Determine the [x, y] coordinate at the center of the cell enclosing the given text.  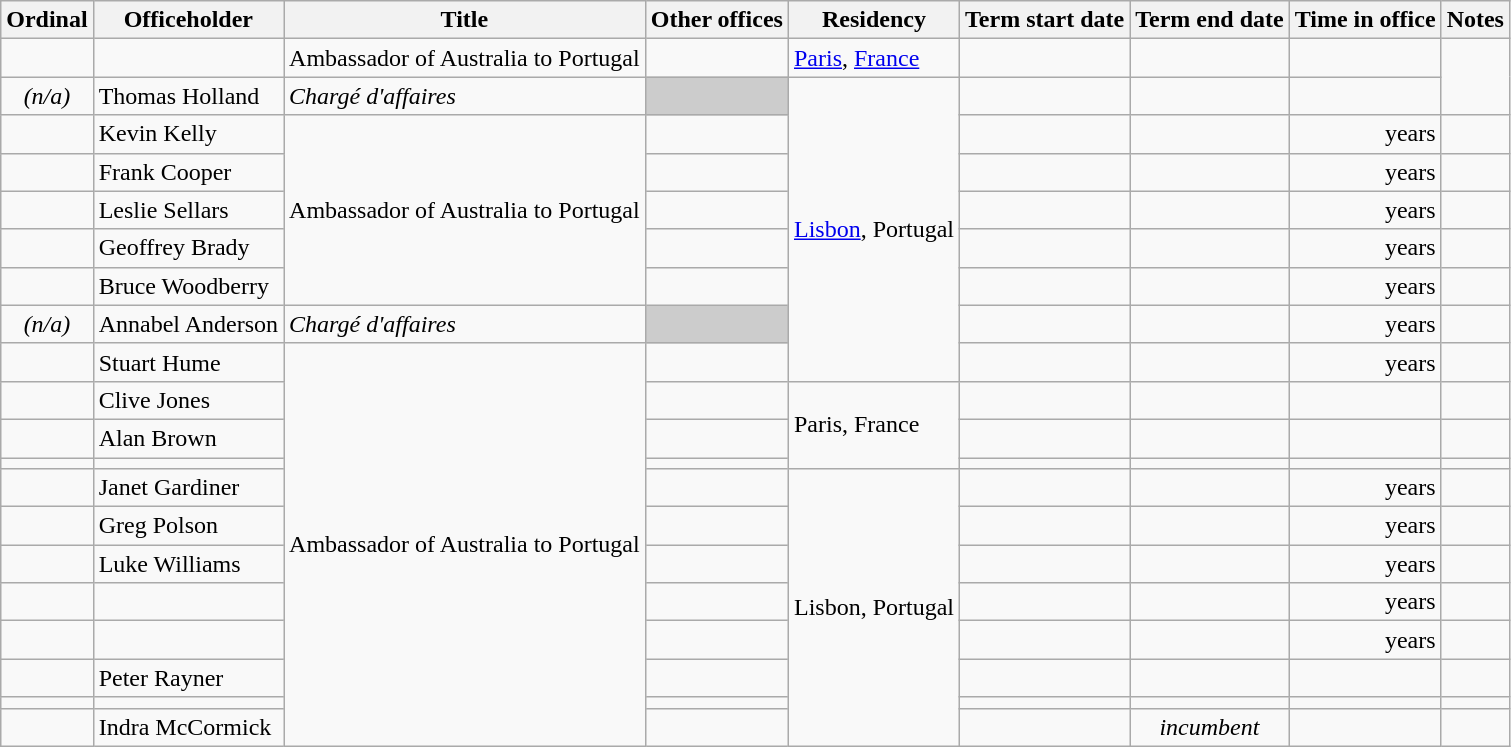
Title [465, 20]
Residency [874, 20]
Frank Cooper [188, 172]
Clive Jones [188, 400]
Kevin Kelly [188, 134]
Notes [1475, 20]
Geoffrey Brady [188, 248]
incumbent [1210, 727]
Peter Rayner [188, 678]
Indra McCormick [188, 727]
Ordinal [47, 20]
Thomas Holland [188, 96]
Janet Gardiner [188, 488]
Greg Polson [188, 526]
Luke Williams [188, 564]
Leslie Sellars [188, 210]
Officeholder [188, 20]
Time in office [1365, 20]
Term start date [1045, 20]
Stuart Hume [188, 362]
Other offices [716, 20]
Annabel Anderson [188, 324]
Alan Brown [188, 438]
Bruce Woodberry [188, 286]
Term end date [1210, 20]
